Return the (x, y) coordinate for the center point of the cell that contains the specified text.  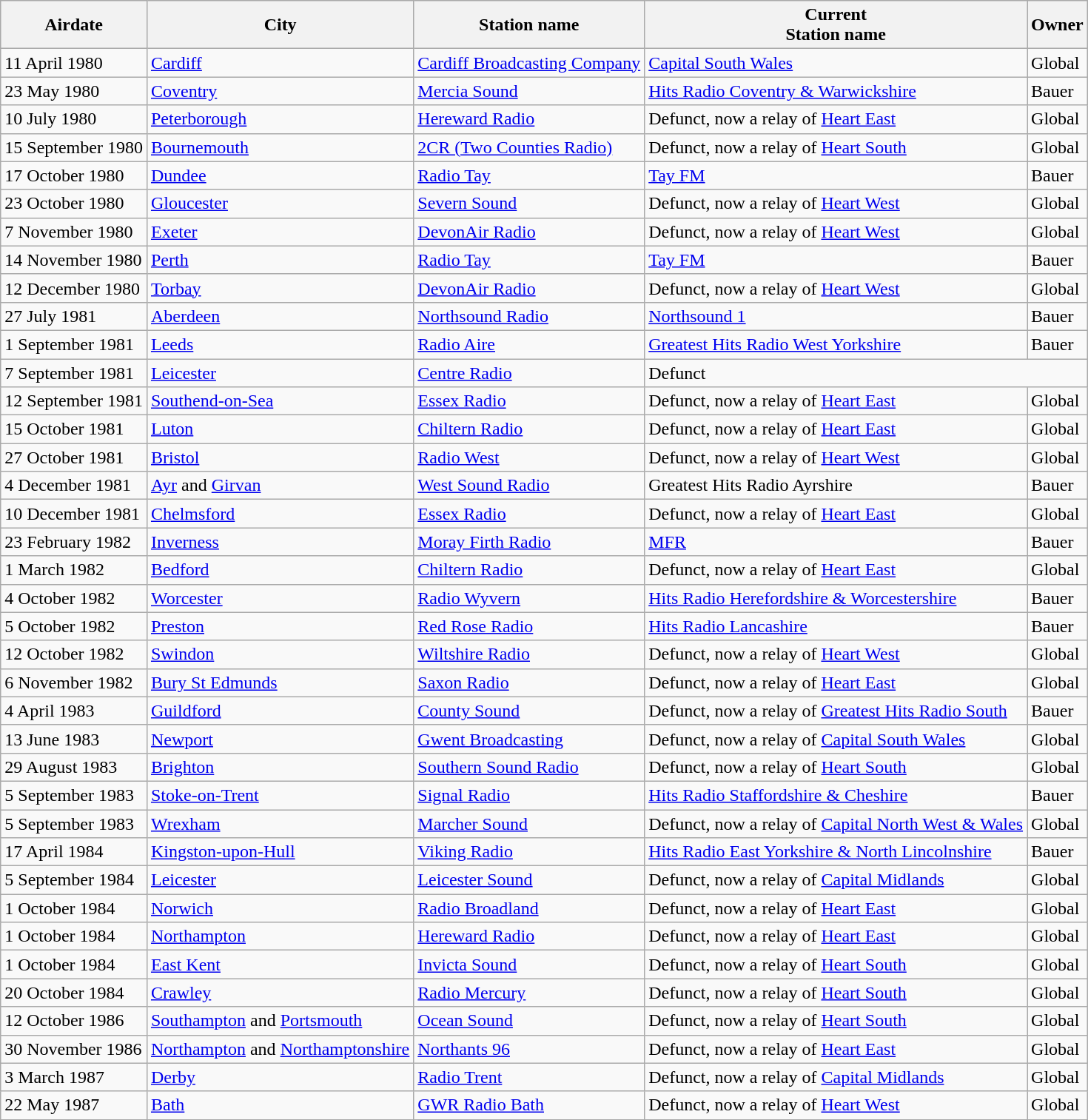
Airdate (74, 25)
Swindon (280, 654)
Stoke-on-Trent (280, 795)
3 March 1987 (74, 1077)
Radio Wyvern (529, 598)
Aberdeen (280, 316)
Hits Radio Lancashire (836, 626)
Southampton and Portsmouth (280, 1021)
Perth (280, 260)
GWR Radio Bath (529, 1105)
Radio Trent (529, 1077)
Crawley (280, 993)
Bristol (280, 457)
1 March 1982 (74, 570)
Bedford (280, 570)
7 November 1980 (74, 232)
Marcher Sound (529, 824)
15 October 1981 (74, 429)
29 August 1983 (74, 767)
MFR (836, 542)
Bournemouth (280, 147)
Invicta Sound (529, 965)
23 May 1980 (74, 91)
Gwent Broadcasting (529, 739)
4 December 1981 (74, 486)
Norwich (280, 908)
6 November 1982 (74, 683)
1 September 1981 (74, 344)
Greatest Hits Radio Ayrshire (836, 486)
Moray Firth Radio (529, 542)
Wrexham (280, 824)
Peterborough (280, 119)
22 May 1987 (74, 1105)
10 July 1980 (74, 119)
Northants 96 (529, 1049)
Greatest Hits Radio West Yorkshire (836, 344)
Coventry (280, 91)
Hits Radio East Yorkshire & North Lincolnshire (836, 852)
East Kent (280, 965)
4 April 1983 (74, 711)
Radio West (529, 457)
17 October 1980 (74, 175)
Guildford (280, 711)
Torbay (280, 288)
Kingston-upon-Hull (280, 852)
7 September 1981 (74, 372)
12 October 1982 (74, 654)
Viking Radio (529, 852)
Ayr and Girvan (280, 486)
Radio Broadland (529, 908)
5 October 1982 (74, 626)
Northsound 1 (836, 316)
Severn Sound (529, 204)
Newport (280, 739)
Hits Radio Staffordshire & Cheshire (836, 795)
Exeter (280, 232)
Southern Sound Radio (529, 767)
12 September 1981 (74, 401)
County Sound (529, 711)
Bury St Edmunds (280, 683)
Defunct, now a relay of Capital South Wales (836, 739)
27 July 1981 (74, 316)
Radio Aire (529, 344)
Leicester Sound (529, 880)
West Sound Radio (529, 486)
Defunct (866, 372)
11 April 1980 (74, 63)
Centre Radio (529, 372)
Northampton and Northamptonshire (280, 1049)
10 December 1981 (74, 514)
Gloucester (280, 204)
23 February 1982 (74, 542)
Hits Radio Coventry & Warwickshire (836, 91)
Mercia Sound (529, 91)
Saxon Radio (529, 683)
Ocean Sound (529, 1021)
12 October 1986 (74, 1021)
14 November 1980 (74, 260)
Preston (280, 626)
Worcester (280, 598)
23 October 1980 (74, 204)
Wiltshire Radio (529, 654)
City (280, 25)
Luton (280, 429)
5 September 1984 (74, 880)
Radio Mercury (529, 993)
Northampton (280, 936)
Red Rose Radio (529, 626)
12 December 1980 (74, 288)
Southend-on-Sea (280, 401)
Brighton (280, 767)
Derby (280, 1077)
Inverness (280, 542)
2CR (Two Counties Radio) (529, 147)
Owner (1058, 25)
27 October 1981 (74, 457)
Capital South Wales (836, 63)
17 April 1984 (74, 852)
15 September 1980 (74, 147)
Defunct, now a relay of Greatest Hits Radio South (836, 711)
13 June 1983 (74, 739)
Cardiff Broadcasting Company (529, 63)
20 October 1984 (74, 993)
CurrentStation name (836, 25)
Defunct, now a relay of Capital North West & Wales (836, 824)
Bath (280, 1105)
Cardiff (280, 63)
30 November 1986 (74, 1049)
Chelmsford (280, 514)
Northsound Radio (529, 316)
Dundee (280, 175)
Hits Radio Herefordshire & Worcestershire (836, 598)
4 October 1982 (74, 598)
Station name (529, 25)
Signal Radio (529, 795)
Leeds (280, 344)
